Extract the (X, Y) coordinate from the center of the cell holding the provided text.  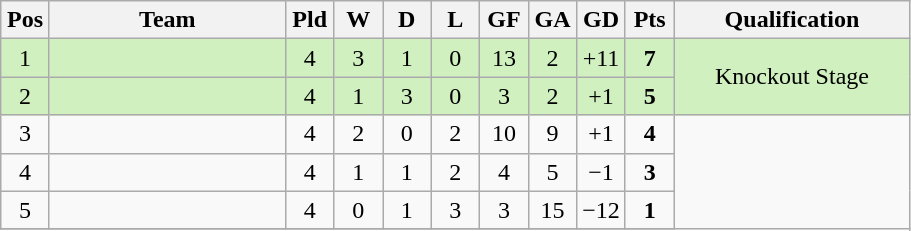
L (456, 20)
9 (552, 134)
Pos (26, 20)
Pts (650, 20)
GD (602, 20)
10 (504, 134)
13 (504, 58)
GA (552, 20)
D (406, 20)
Knockout Stage (792, 77)
−1 (602, 172)
Pld (310, 20)
Qualification (792, 20)
−12 (602, 210)
15 (552, 210)
W (358, 20)
Team (167, 20)
7 (650, 58)
+11 (602, 58)
GF (504, 20)
